Find where the given text appears and provide that cell's center as [X, Y] coordinate. 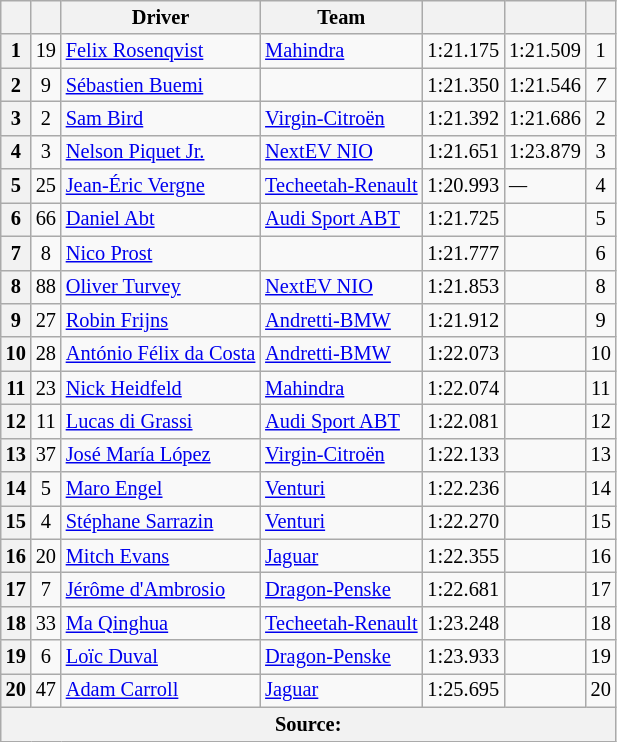
88 [46, 287]
Oliver Turvey [160, 287]
Jean-Éric Vergne [160, 186]
1:21.350 [463, 85]
47 [46, 690]
66 [46, 219]
Robin Frijns [160, 320]
1:22.270 [463, 522]
1:21.509 [545, 51]
1:21.392 [463, 118]
1:23.879 [545, 152]
1:21.686 [545, 118]
1:22.681 [463, 589]
Sébastien Buemi [160, 85]
— [545, 186]
1:22.355 [463, 556]
1:21.175 [463, 51]
António Félix da Costa [160, 354]
Mitch Evans [160, 556]
Maro Engel [160, 489]
1:21.725 [463, 219]
Sam Bird [160, 118]
Nico Prost [160, 253]
1:22.074 [463, 388]
1:22.073 [463, 354]
Nelson Piquet Jr. [160, 152]
1:22.133 [463, 455]
Jérôme d'Ambrosio [160, 589]
25 [46, 186]
33 [46, 623]
1:21.777 [463, 253]
37 [46, 455]
1:21.912 [463, 320]
1:21.651 [463, 152]
1:22.236 [463, 489]
Source: [308, 724]
1:23.248 [463, 623]
Adam Carroll [160, 690]
28 [46, 354]
1:25.695 [463, 690]
23 [46, 388]
27 [46, 320]
1:23.933 [463, 657]
1:22.081 [463, 421]
Stéphane Sarrazin [160, 522]
José María López [160, 455]
Lucas di Grassi [160, 421]
1:21.853 [463, 287]
Team [341, 17]
Ma Qinghua [160, 623]
1:21.546 [545, 85]
Felix Rosenqvist [160, 51]
Driver [160, 17]
1:20.993 [463, 186]
Loïc Duval [160, 657]
Daniel Abt [160, 219]
Nick Heidfeld [160, 388]
